Determine the (X, Y) coordinate at the center of the cell enclosing the given text.  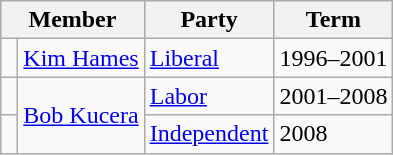
Bob Kucera (81, 115)
Member (72, 20)
1996–2001 (334, 58)
Party (209, 20)
Independent (209, 134)
Labor (209, 96)
Kim Hames (81, 58)
2008 (334, 134)
2001–2008 (334, 96)
Liberal (209, 58)
Term (334, 20)
